Pinpoint the cell where the given text exists, returning its [X, Y] midpoint coordinate. 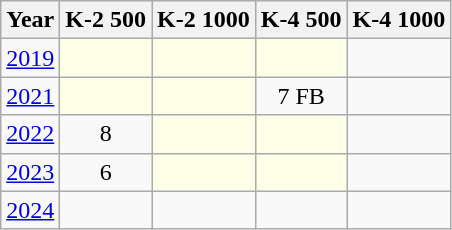
6 [106, 172]
Year [30, 20]
K-4 500 [301, 20]
K-2 1000 [204, 20]
2019 [30, 58]
2022 [30, 134]
K-2 500 [106, 20]
2021 [30, 96]
K-4 1000 [399, 20]
2023 [30, 172]
8 [106, 134]
2024 [30, 210]
7 FB [301, 96]
